Determine the [X, Y] coordinate at the center of the cell enclosing the given text.  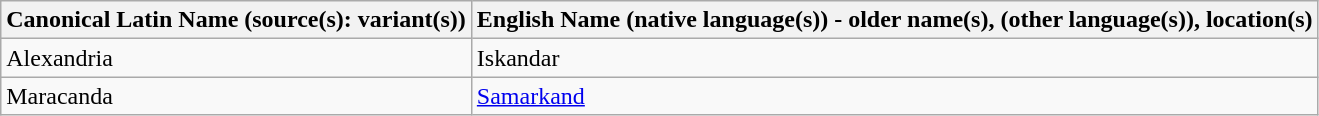
Canonical Latin Name (source(s): variant(s)) [236, 20]
Iskandar [894, 58]
Maracanda [236, 96]
Samarkand [894, 96]
English Name (native language(s)) - older name(s), (other language(s)), location(s) [894, 20]
Alexandria [236, 58]
